Return [x, y] of the center of cell containing provided text 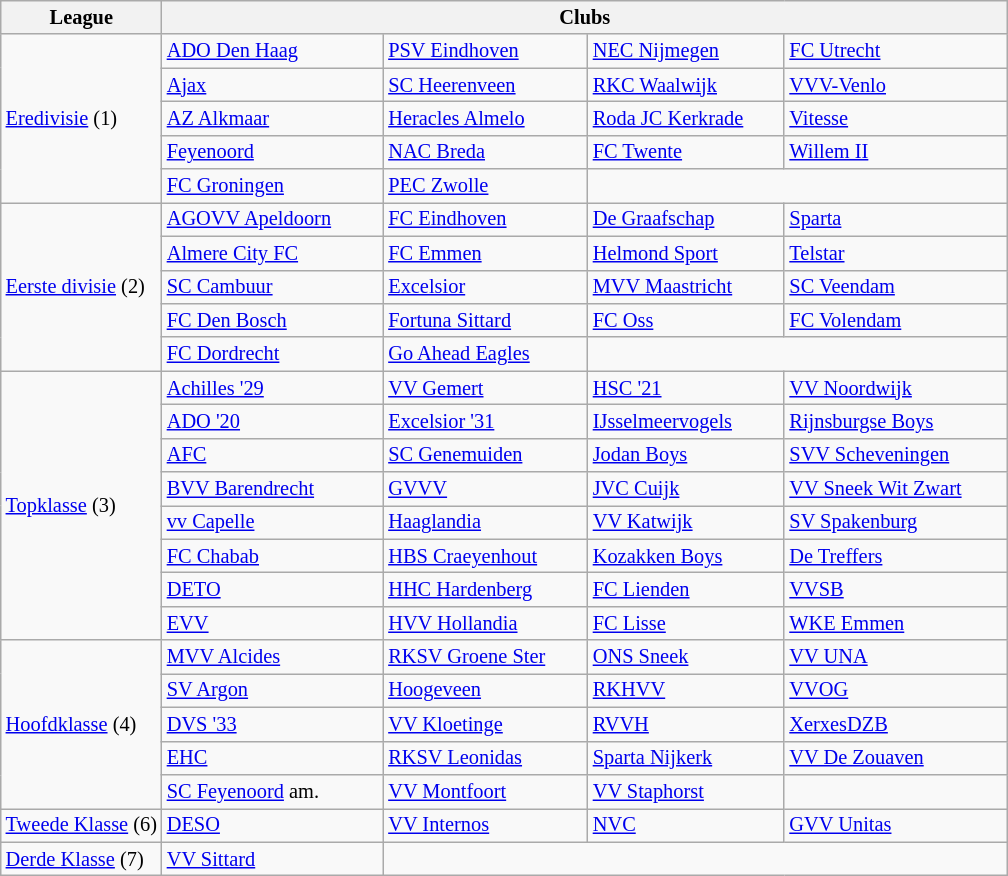
Fortuna Sittard [486, 320]
Kozakken Boys [686, 556]
FC Volendam [896, 320]
NVC [686, 825]
Eredivisie (1) [82, 118]
Heracles Almelo [486, 118]
FC Emmen [486, 253]
SC Feyenoord am. [273, 791]
VV Sneek Wit Zwart [896, 489]
Hoogeveen [486, 690]
Eerste divisie (2) [82, 286]
HSC '21 [686, 388]
FC Lisse [686, 623]
Roda JC Kerkrade [686, 118]
Tweede Klasse (6) [82, 825]
RKSV Groene Ster [486, 657]
VVSB [896, 589]
FC Groningen [273, 186]
HVV Hollandia [486, 623]
EHC [273, 758]
BVV Barendrecht [273, 489]
SC Heerenveen [486, 85]
Achilles '29 [273, 388]
JVC Cuijk [686, 489]
Jodan Boys [686, 455]
VVV-Venlo [896, 85]
Excelsior [486, 287]
SVV Scheveningen [896, 455]
AGOVV Apeldoorn [273, 219]
Excelsior '31 [486, 421]
EVV [273, 623]
FC Den Bosch [273, 320]
NEC Nijmegen [686, 51]
FC Dordrecht [273, 354]
VV Internos [486, 825]
FC Lienden [686, 589]
RKC Waalwijk [686, 85]
HBS Craeyenhout [486, 556]
Topklasse (3) [82, 506]
NAC Breda [486, 152]
Clubs [585, 17]
ONS Sneek [686, 657]
DESO [273, 825]
MVV Alcides [273, 657]
ADO '20 [273, 421]
VV Noordwijk [896, 388]
RVVH [686, 724]
Sparta Nijkerk [686, 758]
SC Genemuiden [486, 455]
Vitesse [896, 118]
XerxesDZB [896, 724]
SC Veendam [896, 287]
VV Sittard [273, 859]
FC Eindhoven [486, 219]
PEC Zwolle [486, 186]
VV Kloetinge [486, 724]
MVV Maastricht [686, 287]
AZ Alkmaar [273, 118]
PSV Eindhoven [486, 51]
Hoofdklasse (4) [82, 724]
Sparta [896, 219]
De Treffers [896, 556]
VV Staphorst [686, 791]
VVOG [896, 690]
HHC Hardenberg [486, 589]
IJsselmeervogels [686, 421]
SV Spakenburg [896, 522]
RKSV Leonidas [486, 758]
ADO Den Haag [273, 51]
Telstar [896, 253]
RKHVV [686, 690]
Feyenoord [273, 152]
Derde Klasse (7) [82, 859]
FC Oss [686, 320]
FC Twente [686, 152]
SV Argon [273, 690]
DETO [273, 589]
FC Utrecht [896, 51]
vv Capelle [273, 522]
AFC [273, 455]
Almere City FC [273, 253]
Helmond Sport [686, 253]
League [82, 17]
Haaglandia [486, 522]
DVS '33 [273, 724]
VV Katwijk [686, 522]
SC Cambuur [273, 287]
WKE Emmen [896, 623]
Rijnsburgse Boys [896, 421]
VV Gemert [486, 388]
Willem II [896, 152]
De Graafschap [686, 219]
VV Montfoort [486, 791]
GVV Unitas [896, 825]
VV UNA [896, 657]
Ajax [273, 85]
GVVV [486, 489]
Go Ahead Eagles [486, 354]
VV De Zouaven [896, 758]
FC Chabab [273, 556]
